Locate the cell with the specified text and output its (X, Y) center coordinate. 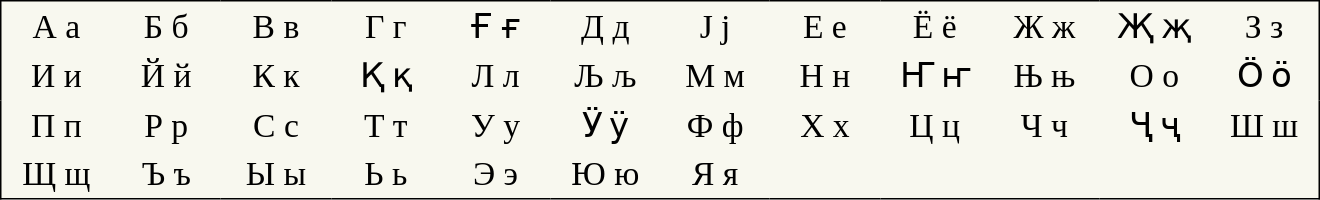
Я я (715, 174)
Е е (825, 26)
Ӱ ӱ (605, 125)
Ш ш (1264, 125)
Ы ы (276, 174)
Л л (496, 76)
Ҷ ҷ (1154, 125)
Х х (825, 125)
К к (276, 76)
В в (276, 26)
Ц ц (935, 125)
Ф ф (715, 125)
О о (1154, 76)
Щ щ (56, 174)
Р р (166, 125)
Ь ь (386, 174)
Т т (386, 125)
Җ җ (1154, 26)
Д д (605, 26)
Й й (166, 76)
Б б (166, 26)
У у (496, 125)
Ғ ғ (496, 26)
Ю ю (605, 174)
Ҥ ҥ (935, 76)
Ӧ ӧ (1264, 76)
Њ њ (1045, 76)
Н н (825, 76)
С с (276, 125)
Ј ј (715, 26)
А а (56, 26)
Ъ ъ (166, 174)
Қ қ (386, 76)
З з (1264, 26)
Г г (386, 26)
Э э (496, 174)
М м (715, 76)
Ё ё (935, 26)
Ж ж (1045, 26)
П п (56, 125)
И и (56, 76)
Ч ч (1045, 125)
Љ љ (605, 76)
